Locate the cell with the specified text and output its [x, y] center coordinate. 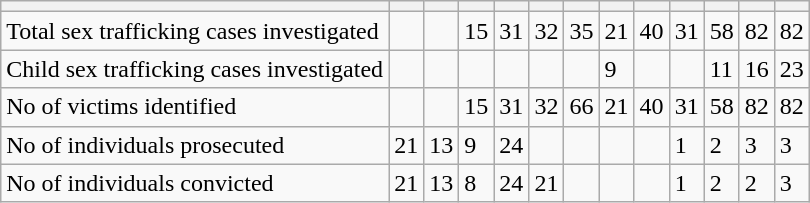
11 [722, 69]
Total sex trafficking cases investigated [195, 31]
Child sex trafficking cases investigated [195, 69]
66 [582, 107]
8 [476, 183]
23 [792, 69]
No of individuals convicted [195, 183]
No of individuals prosecuted [195, 145]
16 [756, 69]
35 [582, 31]
No of victims identified [195, 107]
